Scan for the cell matching the given text and deliver its [x, y] coordinate at center. 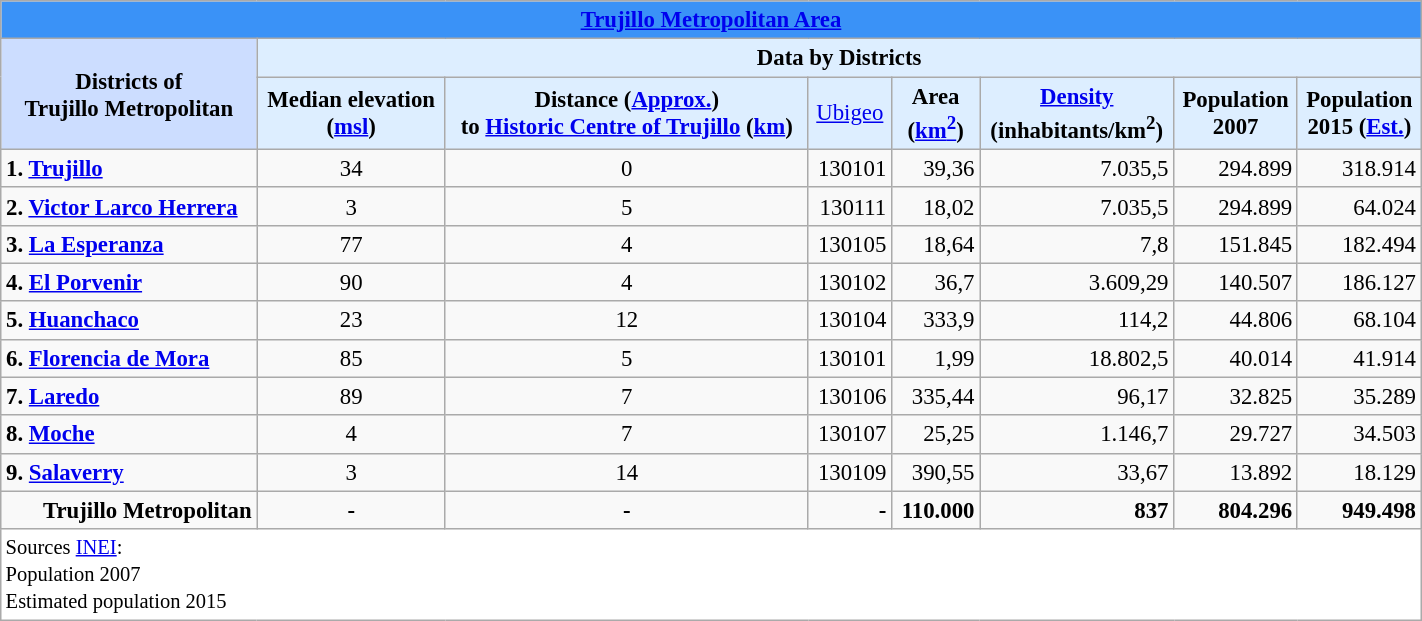
Median elevation (msl) [352, 114]
6. Florencia de Mora [129, 358]
13.892 [1236, 472]
114,2 [1077, 321]
3. La Esperanza [129, 245]
7. Laredo [129, 396]
64.024 [1359, 207]
Districts ofTrujillo Metropolitan [129, 94]
25,25 [936, 434]
335,44 [936, 396]
110.000 [936, 510]
3.609,29 [1077, 283]
130107 [850, 434]
318.914 [1359, 169]
0 [626, 169]
36,7 [936, 283]
9. Salaverry [129, 472]
8. Moche [129, 434]
1,99 [936, 358]
23 [352, 321]
130109 [850, 472]
Ubigeo [850, 114]
333,9 [936, 321]
804.296 [1236, 510]
186.127 [1359, 283]
837 [1077, 510]
68.104 [1359, 321]
Sources INEI:Population 2007Estimated population 2015 [711, 575]
44.806 [1236, 321]
1. Trujillo [129, 169]
130111 [850, 207]
2. Victor Larco Herrera [129, 207]
Population2015 (Est.) [1359, 114]
34 [352, 169]
18.802,5 [1077, 358]
12 [626, 321]
39,36 [936, 169]
32.825 [1236, 396]
182.494 [1359, 245]
130104 [850, 321]
140.507 [1236, 283]
390,55 [936, 472]
18,64 [936, 245]
130106 [850, 396]
Trujillo Metropolitan Area [711, 20]
34.503 [1359, 434]
130102 [850, 283]
29.727 [1236, 434]
40.014 [1236, 358]
Population2007 [1236, 114]
Density(inhabitants/km2) [1077, 114]
41.914 [1359, 358]
1.146,7 [1077, 434]
35.289 [1359, 396]
90 [352, 283]
33,67 [1077, 472]
89 [352, 396]
18.129 [1359, 472]
Distance (Approx.)to Historic Centre of Trujillo (km) [626, 114]
77 [352, 245]
151.845 [1236, 245]
Data by Districts [839, 58]
96,17 [1077, 396]
85 [352, 358]
14 [626, 472]
949.498 [1359, 510]
7,8 [1077, 245]
4. El Porvenir [129, 283]
130105 [850, 245]
Area(km2) [936, 114]
Trujillo Metropolitan [129, 510]
5. Huanchaco [129, 321]
18,02 [936, 207]
